From the cell containing the given text, extract its center point as [x, y] coordinate. 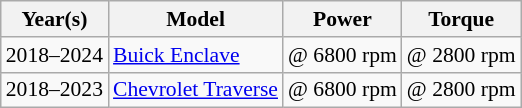
Power [342, 19]
Torque [462, 19]
Year(s) [54, 19]
2018–2023 [54, 90]
2018–2024 [54, 55]
Buick Enclave [196, 55]
Model [196, 19]
Chevrolet Traverse [196, 90]
